Extract the [x, y] coordinate from the center of the cell holding the provided text.  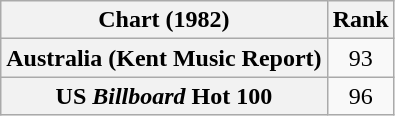
93 [360, 58]
Rank [360, 20]
US Billboard Hot 100 [164, 96]
96 [360, 96]
Chart (1982) [164, 20]
Australia (Kent Music Report) [164, 58]
